Scan for the cell matching the given text and deliver its (x, y) coordinate at center. 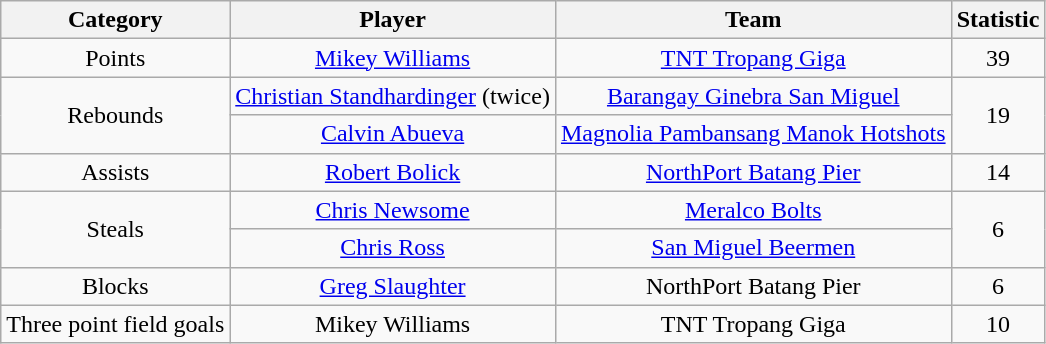
Assists (116, 172)
Points (116, 58)
Christian Standhardinger (twice) (393, 96)
Statistic (998, 20)
Chris Ross (393, 248)
Calvin Abueva (393, 134)
39 (998, 58)
Steals (116, 229)
Magnolia Pambansang Manok Hotshots (753, 134)
Three point field goals (116, 324)
Robert Bolick (393, 172)
Category (116, 20)
San Miguel Beermen (753, 248)
Blocks (116, 286)
19 (998, 115)
14 (998, 172)
10 (998, 324)
Meralco Bolts (753, 210)
Barangay Ginebra San Miguel (753, 96)
Team (753, 20)
Player (393, 20)
Rebounds (116, 115)
Greg Slaughter (393, 286)
Chris Newsome (393, 210)
